Return (X, Y) of the center of cell containing provided text 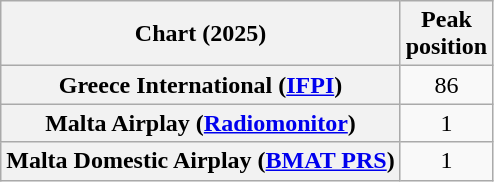
86 (446, 85)
Chart (2025) (200, 34)
Peakposition (446, 34)
Greece International (IFPI) (200, 85)
Malta Domestic Airplay (BMAT PRS) (200, 161)
Malta Airplay (Radiomonitor) (200, 123)
